Scan for the cell matching the given text and deliver its [x, y] coordinate at center. 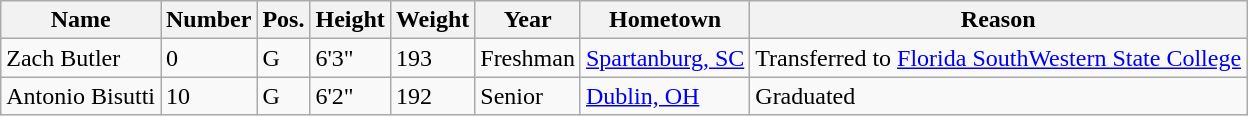
Zach Butler [81, 58]
Graduated [998, 96]
192 [432, 96]
Hometown [664, 20]
Spartanburg, SC [664, 58]
Height [350, 20]
0 [208, 58]
Name [81, 20]
Reason [998, 20]
6'2" [350, 96]
6'3" [350, 58]
Number [208, 20]
Year [528, 20]
Senior [528, 96]
Transferred to Florida SouthWestern State College [998, 58]
Pos. [284, 20]
Antonio Bisutti [81, 96]
Dublin, OH [664, 96]
10 [208, 96]
Freshman [528, 58]
193 [432, 58]
Weight [432, 20]
